Locate the cell with the specified text and output its [x, y] center coordinate. 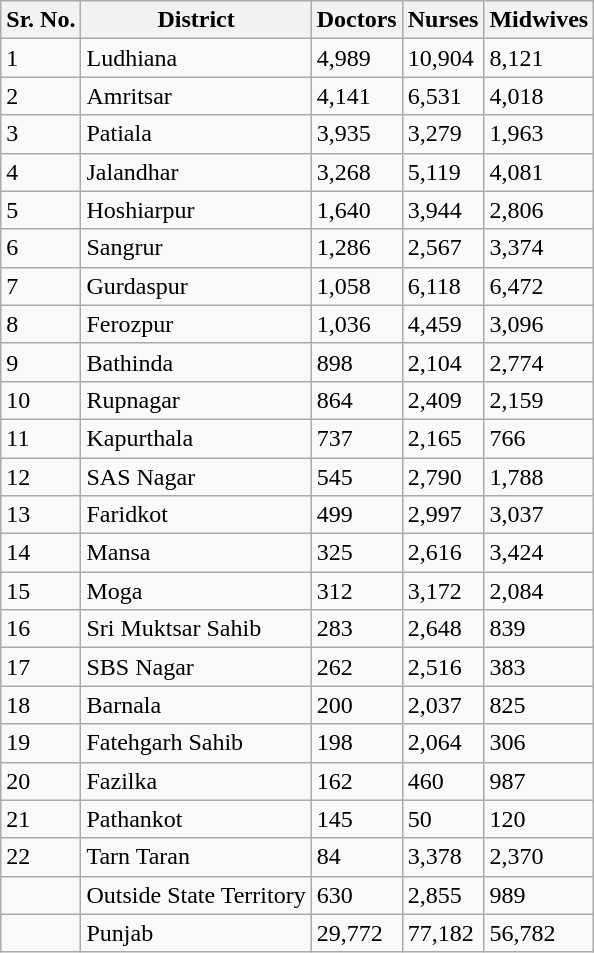
2 [41, 96]
4,018 [539, 96]
2,370 [539, 857]
22 [41, 857]
Ludhiana [196, 58]
3,378 [443, 857]
6,531 [443, 96]
545 [356, 477]
Sr. No. [41, 20]
11 [41, 438]
312 [356, 591]
6,118 [443, 286]
56,782 [539, 933]
8,121 [539, 58]
5,119 [443, 172]
SAS Nagar [196, 477]
Fazilka [196, 781]
77,182 [443, 933]
4,081 [539, 172]
Jalandhar [196, 172]
Rupnagar [196, 400]
4,459 [443, 324]
2,516 [443, 667]
2,997 [443, 515]
84 [356, 857]
Tarn Taran [196, 857]
Amritsar [196, 96]
16 [41, 629]
Sri Muktsar Sahib [196, 629]
SBS Nagar [196, 667]
383 [539, 667]
2,159 [539, 400]
Hoshiarpur [196, 210]
2,064 [443, 743]
Bathinda [196, 362]
766 [539, 438]
19 [41, 743]
825 [539, 705]
Mansa [196, 553]
1,286 [356, 248]
737 [356, 438]
2,616 [443, 553]
9 [41, 362]
3,037 [539, 515]
4,989 [356, 58]
29,772 [356, 933]
Kapurthala [196, 438]
Sangrur [196, 248]
3,374 [539, 248]
6 [41, 248]
2,567 [443, 248]
499 [356, 515]
6,472 [539, 286]
283 [356, 629]
3,096 [539, 324]
Barnala [196, 705]
2,648 [443, 629]
1,058 [356, 286]
630 [356, 895]
3,424 [539, 553]
120 [539, 819]
2,790 [443, 477]
2,855 [443, 895]
3,944 [443, 210]
839 [539, 629]
17 [41, 667]
5 [41, 210]
Gurdaspur [196, 286]
Faridkot [196, 515]
10,904 [443, 58]
Outside State Territory [196, 895]
460 [443, 781]
Moga [196, 591]
2,806 [539, 210]
864 [356, 400]
3 [41, 134]
Nurses [443, 20]
3,279 [443, 134]
15 [41, 591]
162 [356, 781]
12 [41, 477]
10 [41, 400]
987 [539, 781]
1,788 [539, 477]
198 [356, 743]
989 [539, 895]
8 [41, 324]
1,640 [356, 210]
1 [41, 58]
50 [443, 819]
145 [356, 819]
1,036 [356, 324]
2,165 [443, 438]
Patiala [196, 134]
Punjab [196, 933]
District [196, 20]
18 [41, 705]
Fatehgarh Sahib [196, 743]
1,963 [539, 134]
21 [41, 819]
898 [356, 362]
13 [41, 515]
4 [41, 172]
7 [41, 286]
262 [356, 667]
325 [356, 553]
2,774 [539, 362]
Midwives [539, 20]
Ferozpur [196, 324]
3,268 [356, 172]
200 [356, 705]
306 [539, 743]
2,037 [443, 705]
14 [41, 553]
Pathankot [196, 819]
2,084 [539, 591]
3,172 [443, 591]
20 [41, 781]
4,141 [356, 96]
Doctors [356, 20]
2,409 [443, 400]
2,104 [443, 362]
3,935 [356, 134]
